Scan for the cell matching the given text and deliver its (x, y) coordinate at center. 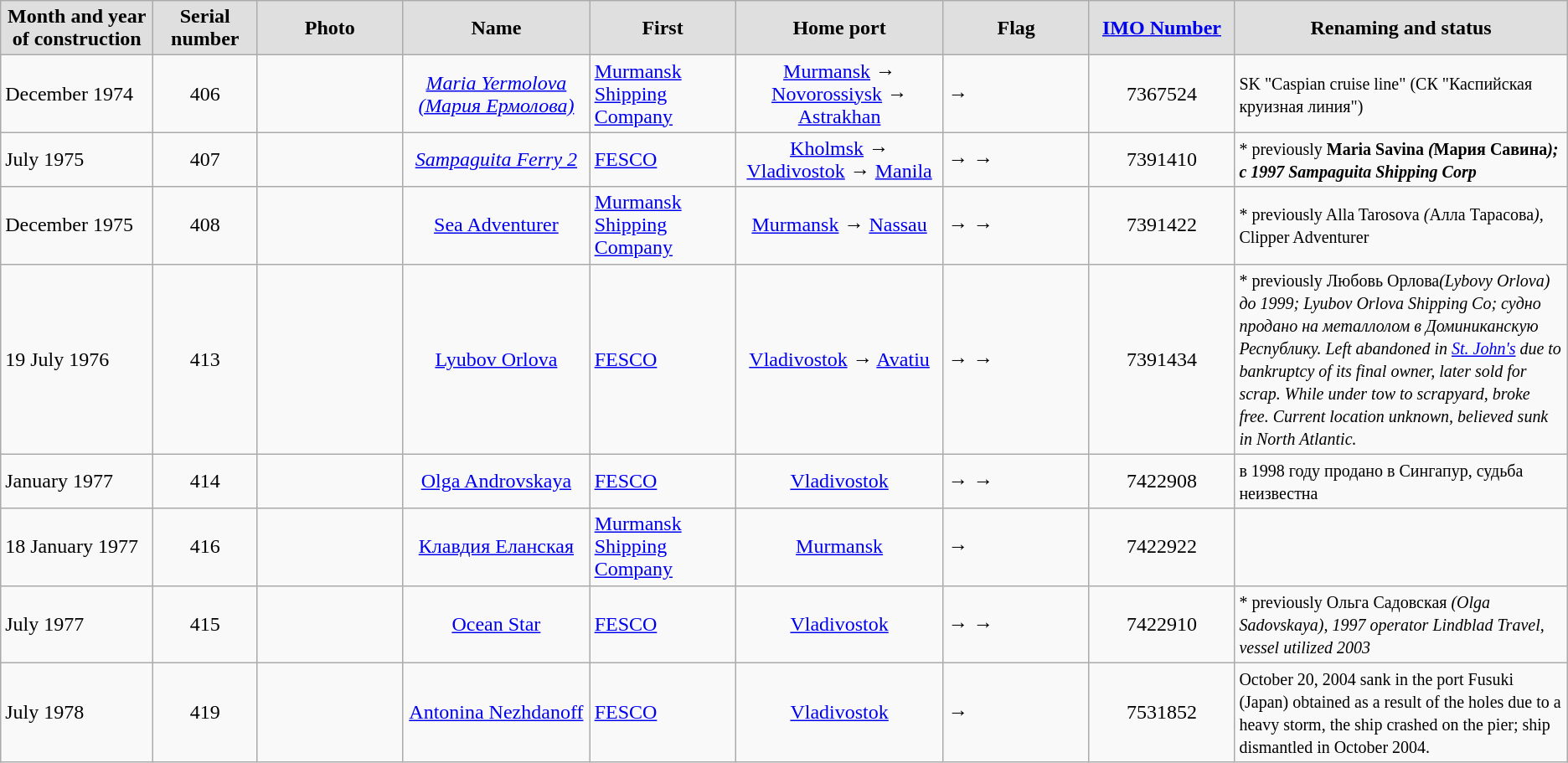
в 1998 году продано в Сингапур, судьба неизвестна (1400, 481)
7391434 (1162, 358)
* previously Ольга Садовская (Olga Sadovskaya), 1997 operator Lindblad Travel, vessel utilized 2003 (1400, 624)
Sea Adventurer (496, 225)
SK "Caspian cruise line" (СК "Каспийская круизная линия") (1400, 94)
Ocean Star (496, 624)
January 1977 (77, 481)
415 (205, 624)
July 1978 (77, 712)
7391422 (1162, 225)
416 (205, 547)
Murmansk → Novorossiysk → Astrakhan (839, 94)
* previously Alla Tarosova (Алла Тарасова), Clipper Adventurer (1400, 225)
Antonina Nezhdanoff (496, 712)
19 July 1976 (77, 358)
* previously Maria Savina (Мария Савина); с 1997 Sampaguita Shipping Corp (1400, 159)
7531852 (1162, 712)
Serial number (205, 28)
December 1975 (77, 225)
7422922 (1162, 547)
Name (496, 28)
First (663, 28)
Month and year of construction (77, 28)
Maria Yermolova (Мария Ермолова) (496, 94)
July 1977 (77, 624)
7367524 (1162, 94)
Photo (330, 28)
7422910 (1162, 624)
Home port (839, 28)
Murmansk → Nassau (839, 225)
IMO Number (1162, 28)
Murmansk (839, 547)
December 1974 (77, 94)
July 1975 (77, 159)
Lyubov Orlova (496, 358)
414 (205, 481)
Sampaguita Ferry 2 (496, 159)
419 (205, 712)
406 (205, 94)
Flag (1016, 28)
413 (205, 358)
Клавдия Еланская (496, 547)
7391410 (1162, 159)
Renaming and status (1400, 28)
18 January 1977 (77, 547)
Olga Androvskaya (496, 481)
Kholmsk → Vladivostok → Manila (839, 159)
Vladivostok → Avatiu (839, 358)
407 (205, 159)
408 (205, 225)
7422908 (1162, 481)
